From the cell containing the given text, extract its center point as [x, y] coordinate. 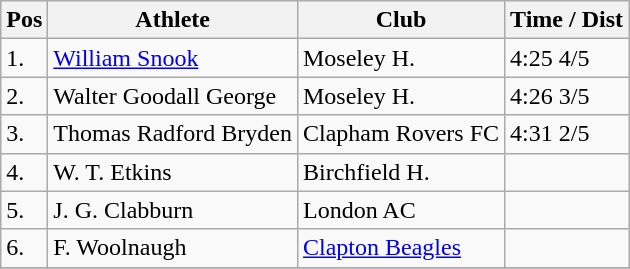
Clapton Beagles [400, 248]
6. [24, 248]
2. [24, 96]
Pos [24, 20]
Birchfield H. [400, 172]
4:31 2/5 [567, 134]
Thomas Radford Bryden [173, 134]
3. [24, 134]
4:26 3/5 [567, 96]
Time / Dist [567, 20]
London AC [400, 210]
1. [24, 58]
4. [24, 172]
Club [400, 20]
Clapham Rovers FC [400, 134]
Walter Goodall George [173, 96]
5. [24, 210]
Athlete [173, 20]
J. G. Clabburn [173, 210]
William Snook [173, 58]
F. Woolnaugh [173, 248]
W. T. Etkins [173, 172]
4:25 4/5 [567, 58]
